Pinpoint the cell where the given text exists, returning its [x, y] midpoint coordinate. 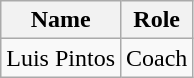
Coach [157, 58]
Name [61, 20]
Role [157, 20]
Luis Pintos [61, 58]
